Locate the cell with the specified text and output its (x, y) center coordinate. 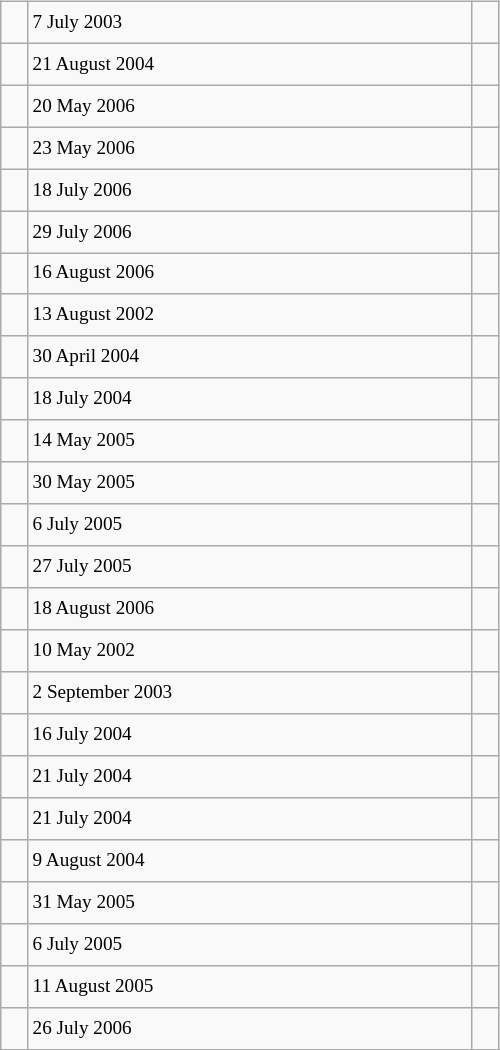
27 July 2005 (250, 567)
16 July 2004 (250, 735)
14 May 2005 (250, 441)
31 May 2005 (250, 902)
18 August 2006 (250, 609)
30 April 2004 (250, 357)
16 August 2006 (250, 274)
2 September 2003 (250, 693)
18 July 2006 (250, 190)
18 July 2004 (250, 399)
9 August 2004 (250, 861)
20 May 2006 (250, 106)
23 May 2006 (250, 148)
11 August 2005 (250, 986)
26 July 2006 (250, 1028)
7 July 2003 (250, 22)
13 August 2002 (250, 315)
10 May 2002 (250, 651)
29 July 2006 (250, 232)
30 May 2005 (250, 483)
21 August 2004 (250, 64)
